Provide the (x, y) coordinate of the cell's center where the given text is located.  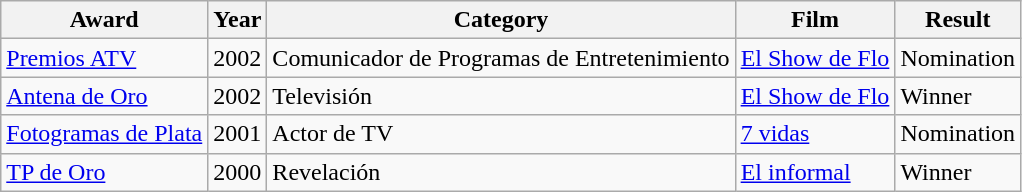
Premios ATV (104, 58)
Revelación (501, 172)
7 vidas (815, 134)
Year (238, 20)
Actor de TV (501, 134)
2001 (238, 134)
Film (815, 20)
El informal (815, 172)
Award (104, 20)
TP de Oro (104, 172)
Result (958, 20)
Fotogramas de Plata (104, 134)
2000 (238, 172)
Comunicador de Programas de Entretenimiento (501, 58)
Antena de Oro (104, 96)
Televisión (501, 96)
Category (501, 20)
